Locate the cell with the specified text and output its (X, Y) center coordinate. 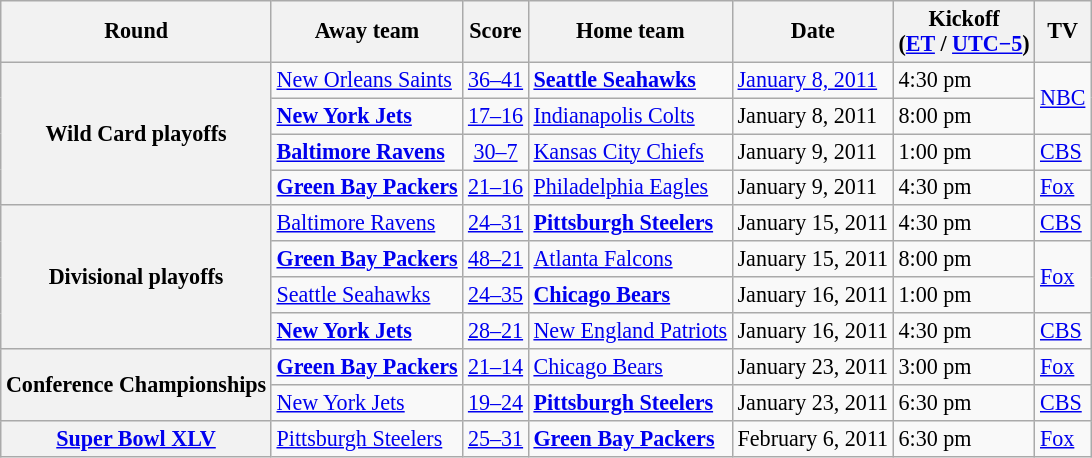
New England Patriots (630, 330)
Wild Card playoffs (136, 134)
TV (1063, 30)
24–35 (496, 295)
Atlanta Falcons (630, 259)
Away team (366, 30)
24–31 (496, 223)
36–41 (496, 80)
30–7 (496, 151)
17–16 (496, 116)
Philadelphia Eagles (630, 187)
3:00 pm (964, 366)
Round (136, 30)
New Orleans Saints (366, 80)
21–16 (496, 187)
Divisional playoffs (136, 276)
21–14 (496, 366)
Date (812, 30)
19–24 (496, 402)
Indianapolis Colts (630, 116)
Conference Championships (136, 384)
NBC (1063, 98)
Home team (630, 30)
Super Bowl XLV (136, 438)
Score (496, 30)
Kansas City Chiefs (630, 151)
48–21 (496, 259)
28–21 (496, 330)
Kickoff(ET / UTC−5) (964, 30)
February 6, 2011 (812, 438)
25–31 (496, 438)
